Output the [X, Y] coordinate of the center of the cell containing the given text.  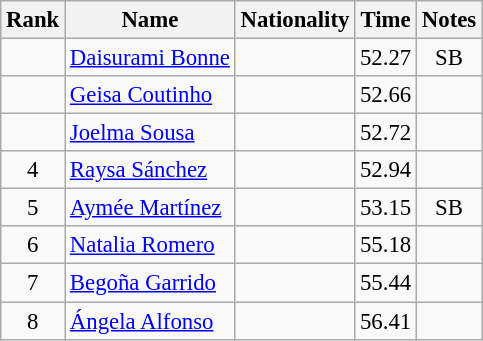
Raysa Sánchez [150, 170]
52.27 [386, 58]
Daisurami Bonne [150, 58]
7 [33, 283]
6 [33, 245]
Time [386, 20]
Nationality [294, 20]
4 [33, 170]
55.44 [386, 283]
52.94 [386, 170]
5 [33, 208]
56.41 [386, 321]
Name [150, 20]
53.15 [386, 208]
52.72 [386, 133]
55.18 [386, 245]
Aymée Martínez [150, 208]
Notes [450, 20]
Natalia Romero [150, 245]
Begoña Garrido [150, 283]
Rank [33, 20]
Joelma Sousa [150, 133]
Geisa Coutinho [150, 95]
Ángela Alfonso [150, 321]
52.66 [386, 95]
8 [33, 321]
